Determine the [x, y] coordinate at the center of the cell enclosing the given text.  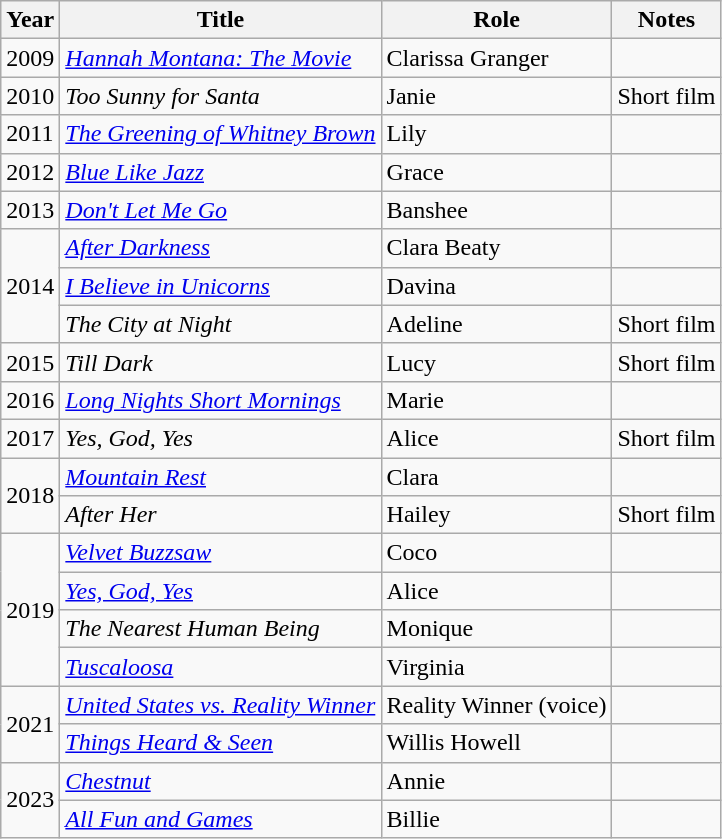
I Believe in Unicorns [220, 286]
Billie [496, 819]
2014 [30, 286]
Too Sunny for Santa [220, 96]
Tuscaloosa [220, 667]
Coco [496, 553]
Banshee [496, 210]
Clarissa Granger [496, 58]
Monique [496, 629]
After Darkness [220, 248]
Clara [496, 477]
Mountain Rest [220, 477]
2018 [30, 496]
The Greening of Whitney Brown [220, 134]
2016 [30, 400]
Adeline [496, 324]
Chestnut [220, 781]
Hailey [496, 515]
2019 [30, 610]
2015 [30, 362]
Annie [496, 781]
Clara Beaty [496, 248]
Things Heard & Seen [220, 743]
2009 [30, 58]
Till Dark [220, 362]
Role [496, 20]
Marie [496, 400]
Year [30, 20]
Velvet Buzzsaw [220, 553]
2021 [30, 724]
Long Nights Short Mornings [220, 400]
Grace [496, 172]
Willis Howell [496, 743]
2017 [30, 438]
All Fun and Games [220, 819]
2010 [30, 96]
Blue Like Jazz [220, 172]
Davina [496, 286]
Don't Let Me Go [220, 210]
The Nearest Human Being [220, 629]
2023 [30, 800]
Lily [496, 134]
Reality Winner (voice) [496, 705]
Title [220, 20]
Janie [496, 96]
Hannah Montana: The Movie [220, 58]
2011 [30, 134]
After Her [220, 515]
2012 [30, 172]
United States vs. Reality Winner [220, 705]
Notes [666, 20]
Virginia [496, 667]
2013 [30, 210]
The City at Night [220, 324]
Lucy [496, 362]
